Output the (X, Y) coordinate of the center of the cell containing the given text.  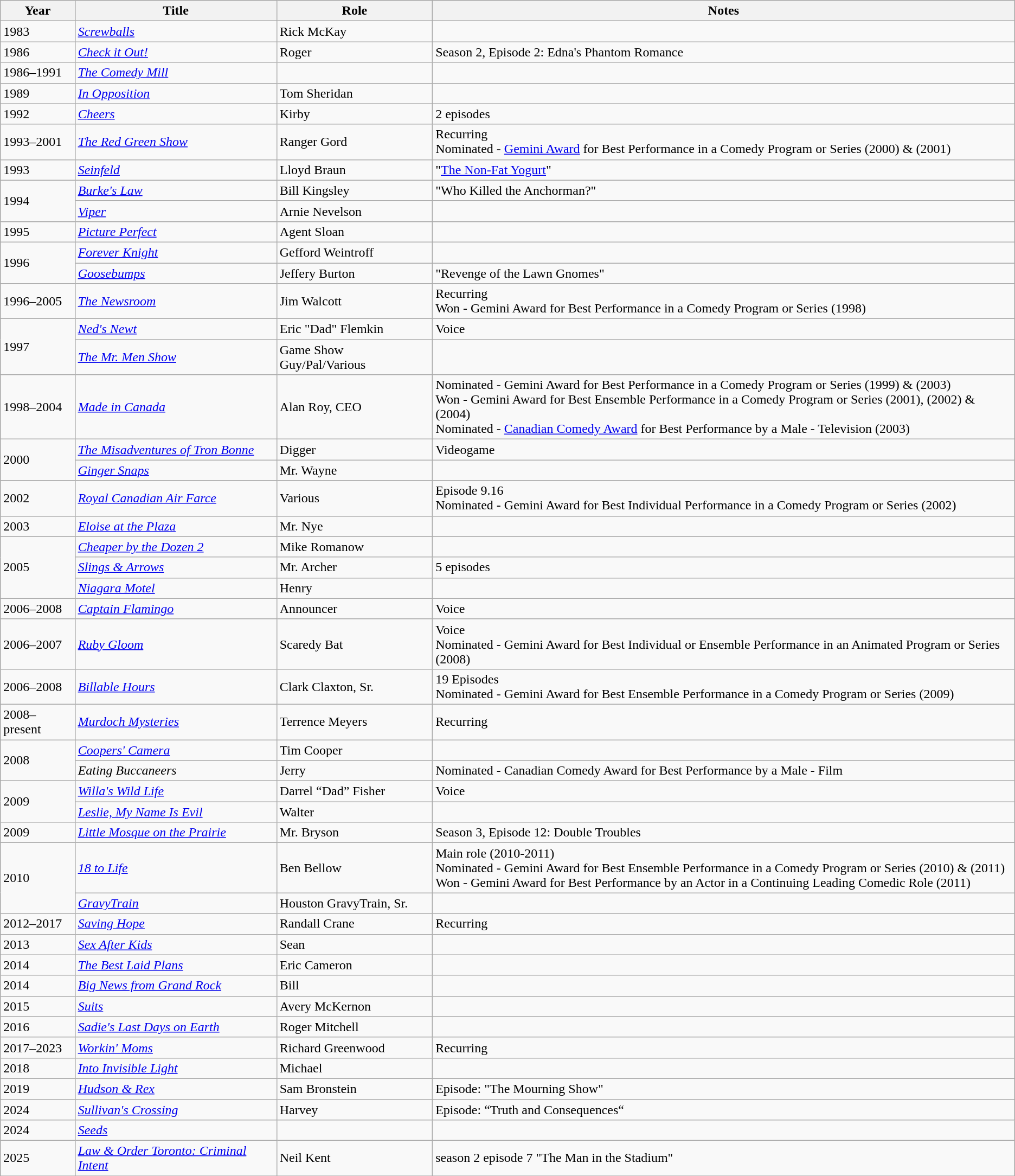
Willa's Wild Life (176, 791)
Mike Romanow (355, 547)
Episode 9.16Nominated - Gemini Award for Best Individual Performance in a Comedy Program or Series (2002) (724, 498)
Title (176, 11)
Videogame (724, 450)
Billable Hours (176, 687)
Slings & Arrows (176, 567)
5 episodes (724, 567)
Roger (355, 52)
Digger (355, 450)
Role (355, 11)
Jim Walcott (355, 302)
2006–2007 (38, 644)
2017–2023 (38, 1047)
Lloyd Braun (355, 170)
Eloise at the Plaza (176, 526)
RecurringNominated - Gemini Award for Best Performance in a Comedy Program or Series (2000) & (2001) (724, 142)
Terrence Meyers (355, 721)
In Opposition (176, 93)
Forever Knight (176, 252)
Jeffery Burton (355, 273)
Made in Canada (176, 407)
Big News from Grand Rock (176, 986)
Bill (355, 986)
2018 (38, 1068)
Coopers' Camera (176, 750)
Roger Mitchell (355, 1027)
Mr. Nye (355, 526)
Little Mosque on the Prairie (176, 833)
The Misadventures of Tron Bonne (176, 450)
VoiceNominated - Gemini Award for Best Individual or Ensemble Performance in an Animated Program or Series (2008) (724, 644)
Kirby (355, 114)
Neil Kent (355, 1159)
1995 (38, 232)
Avery McKernon (355, 1006)
Michael (355, 1068)
Randall Crane (355, 924)
Murdoch Mysteries (176, 721)
Check it Out! (176, 52)
2012–2017 (38, 924)
The Mr. Men Show (176, 357)
Game Show Guy/Pal/Various (355, 357)
Agent Sloan (355, 232)
Houston GravyTrain, Sr. (355, 903)
2015 (38, 1006)
Screwballs (176, 31)
RecurringWon - Gemini Award for Best Performance in a Comedy Program or Series (1998) (724, 302)
1989 (38, 93)
Royal Canadian Air Farce (176, 498)
2008 (38, 760)
Episode: “Truth and Consequences“ (724, 1109)
Episode: "The Mourning Show" (724, 1089)
2019 (38, 1089)
Alan Roy, CEO (355, 407)
Sadie's Last Days on Earth (176, 1027)
1993–2001 (38, 142)
2 episodes (724, 114)
Rick McKay (355, 31)
Season 3, Episode 12: Double Troubles (724, 833)
2025 (38, 1159)
Eating Buccaneers (176, 771)
Richard Greenwood (355, 1047)
GravyTrain (176, 903)
Sam Bronstein (355, 1089)
Saving Hope (176, 924)
Hudson & Rex (176, 1089)
18 to Life (176, 868)
Mr. Bryson (355, 833)
season 2 episode 7 "The Man in the Stadium" (724, 1159)
Ginger Snaps (176, 470)
Goosebumps (176, 273)
Tim Cooper (355, 750)
2008–present (38, 721)
1996–2005 (38, 302)
Eric Cameron (355, 965)
Seeds (176, 1130)
Law & Order Toronto: Criminal Intent (176, 1159)
Gefford Weintroff (355, 252)
Announcer (355, 609)
Year (38, 11)
Mr. Archer (355, 567)
Mr. Wayne (355, 470)
1993 (38, 170)
Sex After Kids (176, 944)
The Best Laid Plans (176, 965)
Notes (724, 11)
1986 (38, 52)
Scaredy Bat (355, 644)
The Comedy Mill (176, 73)
Henry (355, 588)
2013 (38, 944)
Bill Kingsley (355, 190)
The Red Green Show (176, 142)
2003 (38, 526)
Workin' Moms (176, 1047)
Viper (176, 211)
Sean (355, 944)
Cheaper by the Dozen 2 (176, 547)
"Who Killed the Anchorman?" (724, 190)
Nominated - Canadian Comedy Award for Best Performance by a Male - Film (724, 771)
Eric "Dad" Flemkin (355, 329)
Jerry (355, 771)
1983 (38, 31)
2010 (38, 878)
Various (355, 498)
Arnie Nevelson (355, 211)
Suits (176, 1006)
1997 (38, 347)
19 Episodes Nominated - Gemini Award for Best Ensemble Performance in a Comedy Program or Series (2009) (724, 687)
Ned's Newt (176, 329)
Ben Bellow (355, 868)
Picture Perfect (176, 232)
2016 (38, 1027)
Cheers (176, 114)
2002 (38, 498)
Sullivan's Crossing (176, 1109)
Tom Sheridan (355, 93)
1998–2004 (38, 407)
Seinfeld (176, 170)
2005 (38, 567)
Into Invisible Light (176, 1068)
1996 (38, 263)
Ranger Gord (355, 142)
Season 2, Episode 2: Edna's Phantom Romance (724, 52)
Harvey (355, 1109)
Burke's Law (176, 190)
2000 (38, 460)
Captain Flamingo (176, 609)
Niagara Motel (176, 588)
Clark Claxton, Sr. (355, 687)
The Newsroom (176, 302)
1992 (38, 114)
Leslie, My Name Is Evil (176, 812)
1986–1991 (38, 73)
Darrel “Dad” Fisher (355, 791)
1994 (38, 201)
Ruby Gloom (176, 644)
"Revenge of the Lawn Gnomes" (724, 273)
"The Non-Fat Yogurt" (724, 170)
Walter (355, 812)
